Search for the cell housing the specified text and yield its (X, Y) center coordinate. 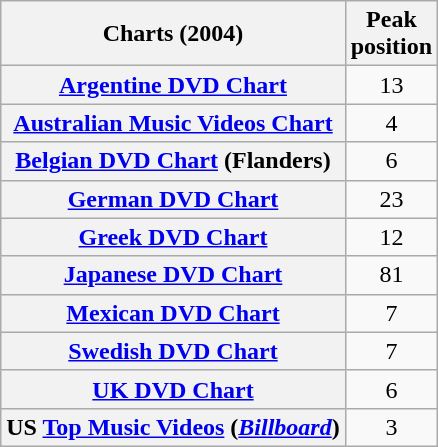
Australian Music Videos Chart (173, 123)
23 (391, 199)
4 (391, 123)
81 (391, 275)
German DVD Chart (173, 199)
Greek DVD Chart (173, 237)
UK DVD Chart (173, 389)
13 (391, 85)
Belgian DVD Chart (Flanders) (173, 161)
Swedish DVD Chart (173, 351)
Mexican DVD Chart (173, 313)
Charts (2004) (173, 34)
3 (391, 427)
Japanese DVD Chart (173, 275)
US Top Music Videos (Billboard) (173, 427)
12 (391, 237)
Argentine DVD Chart (173, 85)
Peakposition (391, 34)
